Identify which cell holds the provided text, then report its [X, Y] central coordinate. 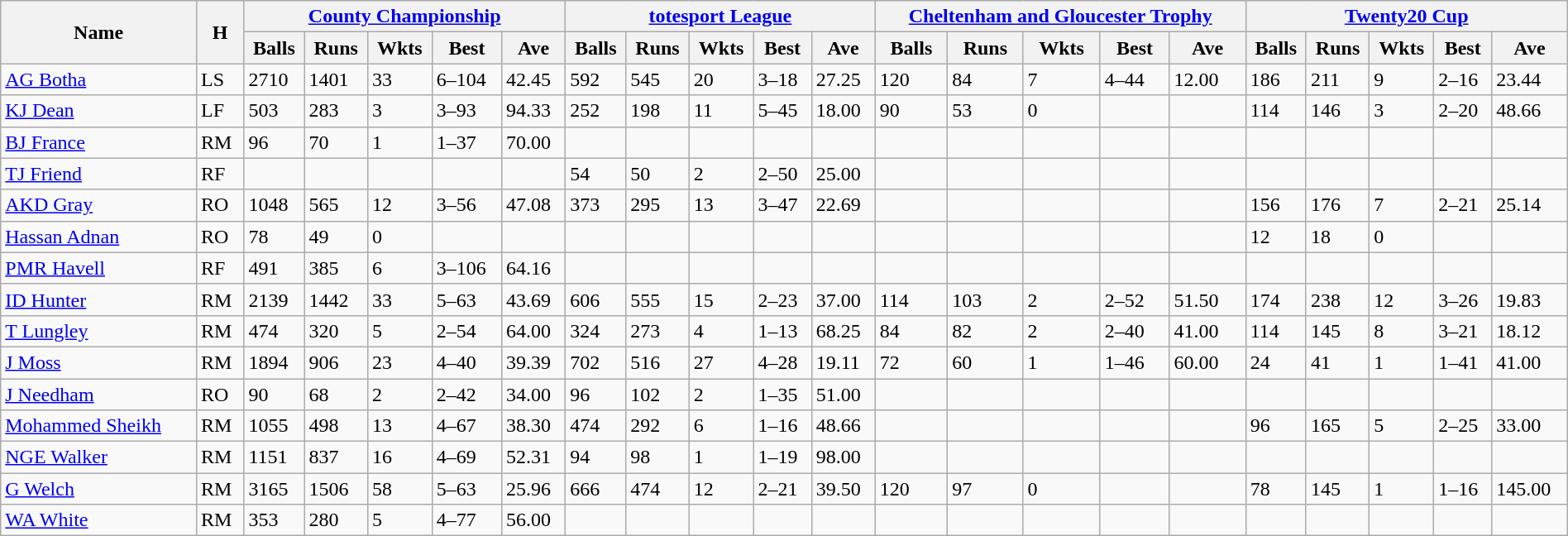
198 [657, 111]
1894 [275, 362]
1–35 [782, 395]
2139 [275, 299]
2–20 [1463, 111]
Name [99, 32]
283 [336, 111]
AG Botha [99, 79]
1048 [275, 205]
34.00 [534, 395]
64.00 [534, 331]
PMR Havell [99, 268]
2–16 [1463, 79]
3–106 [466, 268]
50 [657, 174]
2–42 [466, 395]
47.08 [534, 205]
56.00 [534, 520]
1–19 [782, 457]
70 [336, 142]
176 [1337, 205]
592 [595, 79]
145.00 [1530, 489]
H [220, 32]
25.96 [534, 489]
70.00 [534, 142]
94.33 [534, 111]
Twenty20 Cup [1406, 17]
280 [336, 520]
545 [657, 79]
4–77 [466, 520]
41 [1337, 362]
3165 [275, 489]
2–25 [1463, 426]
103 [986, 299]
273 [657, 331]
51.50 [1207, 299]
16 [399, 457]
516 [657, 362]
County Championship [405, 17]
1151 [275, 457]
606 [595, 299]
252 [595, 111]
39.39 [534, 362]
82 [986, 331]
49 [336, 237]
238 [1337, 299]
19.83 [1530, 299]
12.00 [1207, 79]
2–54 [466, 331]
72 [911, 362]
702 [595, 362]
174 [1275, 299]
102 [657, 395]
37.00 [844, 299]
42.45 [534, 79]
353 [275, 520]
1–41 [1463, 362]
1–13 [782, 331]
9 [1402, 79]
3–93 [466, 111]
1401 [336, 79]
27 [721, 362]
8 [1402, 331]
43.69 [534, 299]
837 [336, 457]
498 [336, 426]
6–104 [466, 79]
Hassan Adnan [99, 237]
4–44 [1135, 79]
25.14 [1530, 205]
18.00 [844, 111]
19.11 [844, 362]
3–26 [1463, 299]
565 [336, 205]
51.00 [844, 395]
Mohammed Sheikh [99, 426]
2–23 [782, 299]
94 [595, 457]
1506 [336, 489]
54 [595, 174]
AKD Gray [99, 205]
491 [275, 268]
3–21 [1463, 331]
20 [721, 79]
1–37 [466, 142]
5–45 [782, 111]
23 [399, 362]
1442 [336, 299]
38.30 [534, 426]
24 [1275, 362]
52.31 [534, 457]
666 [595, 489]
Cheltenham and Gloucester Trophy [1060, 17]
97 [986, 489]
J Needham [99, 395]
156 [1275, 205]
2–52 [1135, 299]
4–69 [466, 457]
64.16 [534, 268]
1055 [275, 426]
906 [336, 362]
WA White [99, 520]
LF [220, 111]
4 [721, 331]
27.25 [844, 79]
LS [220, 79]
295 [657, 205]
4–40 [466, 362]
2–50 [782, 174]
11 [721, 111]
33.00 [1530, 426]
4–28 [782, 362]
2710 [275, 79]
60 [986, 362]
60.00 [1207, 362]
18 [1337, 237]
22.69 [844, 205]
BJ France [99, 142]
1–46 [1135, 362]
T Lungley [99, 331]
G Welch [99, 489]
TJ Friend [99, 174]
385 [336, 268]
146 [1337, 111]
503 [275, 111]
NGE Walker [99, 457]
373 [595, 205]
J Moss [99, 362]
98.00 [844, 457]
4–67 [466, 426]
3–47 [782, 205]
186 [1275, 79]
68 [336, 395]
53 [986, 111]
15 [721, 299]
3–56 [466, 205]
58 [399, 489]
23.44 [1530, 79]
320 [336, 331]
39.50 [844, 489]
18.12 [1530, 331]
25.00 [844, 174]
324 [595, 331]
68.25 [844, 331]
292 [657, 426]
2–40 [1135, 331]
3–18 [782, 79]
ID Hunter [99, 299]
98 [657, 457]
555 [657, 299]
165 [1337, 426]
KJ Dean [99, 111]
211 [1337, 79]
totesport League [721, 17]
